Output the (X, Y) coordinate of the center of the cell containing the given text.  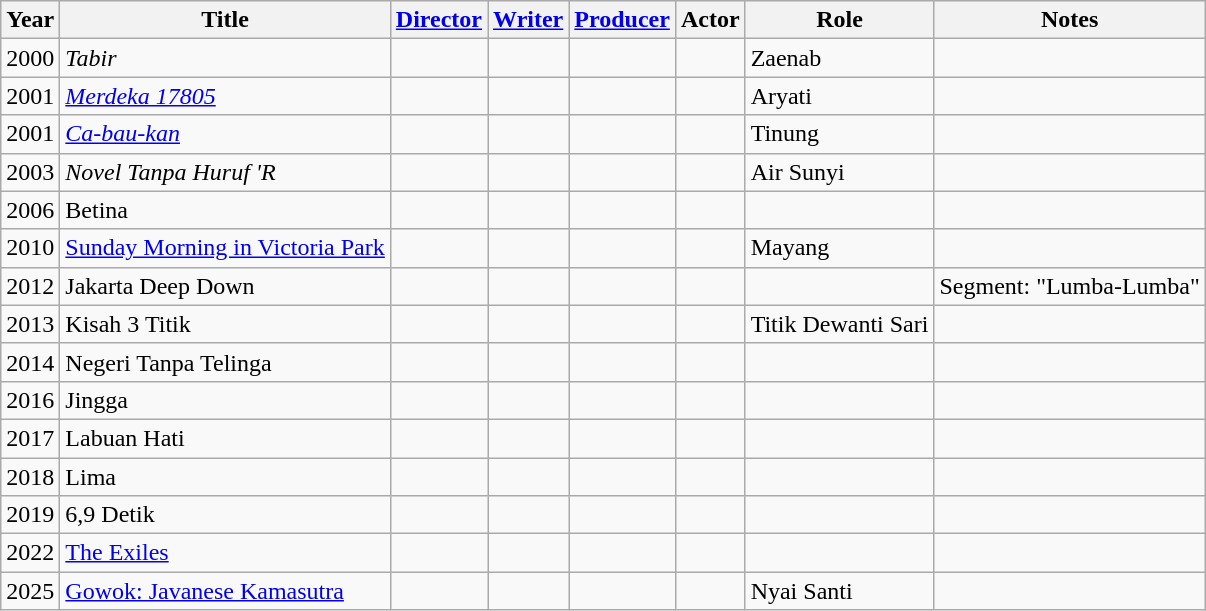
Tabir (225, 58)
Jingga (225, 400)
2006 (30, 210)
Mayang (840, 248)
Year (30, 20)
Aryati (840, 96)
Director (438, 20)
Tinung (840, 134)
The Exiles (225, 553)
Segment: "Lumba-Lumba" (1070, 286)
Negeri Tanpa Telinga (225, 362)
Air Sunyi (840, 172)
Zaenab (840, 58)
Merdeka 17805 (225, 96)
2022 (30, 553)
Title (225, 20)
2014 (30, 362)
2018 (30, 477)
Titik Dewanti Sari (840, 324)
2025 (30, 591)
2003 (30, 172)
Labuan Hati (225, 438)
Notes (1070, 20)
Role (840, 20)
Sunday Morning in Victoria Park (225, 248)
Kisah 3 Titik (225, 324)
Novel Tanpa Huruf 'R (225, 172)
2013 (30, 324)
2016 (30, 400)
2010 (30, 248)
Actor (710, 20)
2000 (30, 58)
2017 (30, 438)
Producer (622, 20)
Nyai Santi (840, 591)
Betina (225, 210)
6,9 Detik (225, 515)
Gowok: Javanese Kamasutra (225, 591)
Writer (528, 20)
2012 (30, 286)
Ca-bau-kan (225, 134)
2019 (30, 515)
Jakarta Deep Down (225, 286)
Lima (225, 477)
